Extract the (X, Y) coordinate from the center of the cell holding the provided text.  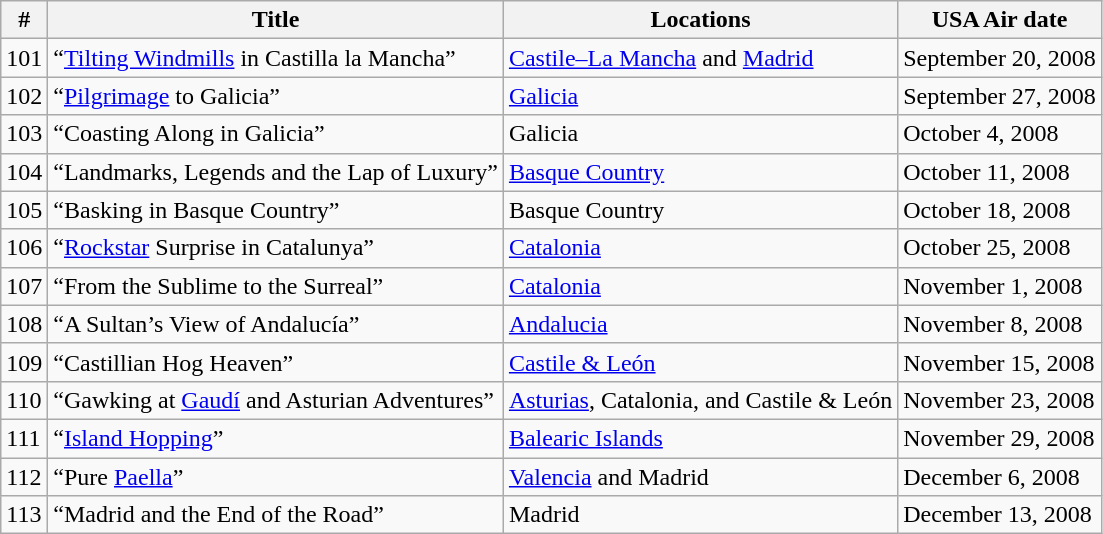
Castile & León (700, 362)
113 (24, 515)
November 15, 2008 (1000, 362)
“Gawking at Gaudí and Asturian Adventures” (276, 400)
“Madrid and the End of the Road” (276, 515)
107 (24, 286)
“Pure Paella” (276, 477)
USA Air date (1000, 20)
104 (24, 172)
Locations (700, 20)
“Coasting Along in Galicia” (276, 134)
103 (24, 134)
105 (24, 210)
“Basking in Basque Country” (276, 210)
Balearic Islands (700, 438)
102 (24, 96)
109 (24, 362)
“Rockstar Surprise in Catalunya” (276, 248)
111 (24, 438)
“From the Sublime to the Surreal” (276, 286)
September 27, 2008 (1000, 96)
November 29, 2008 (1000, 438)
110 (24, 400)
December 13, 2008 (1000, 515)
# (24, 20)
Valencia and Madrid (700, 477)
December 6, 2008 (1000, 477)
“Castillian Hog Heaven” (276, 362)
108 (24, 324)
“Landmarks, Legends and the Lap of Luxury” (276, 172)
November 23, 2008 (1000, 400)
October 11, 2008 (1000, 172)
September 20, 2008 (1000, 58)
112 (24, 477)
“Pilgrimage to Galicia” (276, 96)
November 8, 2008 (1000, 324)
Title (276, 20)
“Tilting Windmills in Castilla la Mancha” (276, 58)
October 18, 2008 (1000, 210)
Asturias, Catalonia, and Castile & León (700, 400)
November 1, 2008 (1000, 286)
October 25, 2008 (1000, 248)
106 (24, 248)
101 (24, 58)
“A Sultan’s View of Andalucía” (276, 324)
Andalucia (700, 324)
Madrid (700, 515)
Castile–La Mancha and Madrid (700, 58)
October 4, 2008 (1000, 134)
“Island Hopping” (276, 438)
